Scan for the cell matching the given text and deliver its [x, y] coordinate at center. 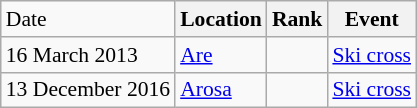
Date [88, 19]
16 March 2013 [88, 55]
13 December 2016 [88, 90]
Are [221, 55]
Rank [298, 19]
Event [372, 19]
Location [221, 19]
Arosa [221, 90]
